Locate the cell with the specified text and output its [x, y] center coordinate. 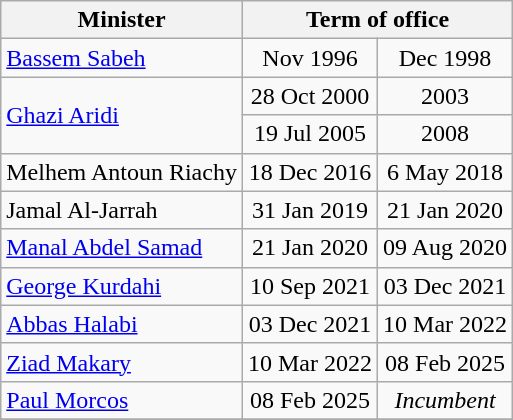
Bassem Sabeh [122, 58]
Paul Morcos [122, 400]
Manal Abdel Samad [122, 248]
Jamal Al-Jarrah [122, 210]
10 Sep 2021 [310, 286]
19 Jul 2005 [310, 134]
George Kurdahi [122, 286]
Melhem Antoun Riachy [122, 172]
09 Aug 2020 [446, 248]
2003 [446, 96]
Nov 1996 [310, 58]
18 Dec 2016 [310, 172]
2008 [446, 134]
Incumbent [446, 400]
Minister [122, 20]
Ghazi Aridi [122, 115]
Term of office [377, 20]
Dec 1998 [446, 58]
6 May 2018 [446, 172]
28 Oct 2000 [310, 96]
31 Jan 2019 [310, 210]
Ziad Makary [122, 362]
Abbas Halabi [122, 324]
